Capture the cell that displays the provided text and extract its (X, Y) central coordinate. 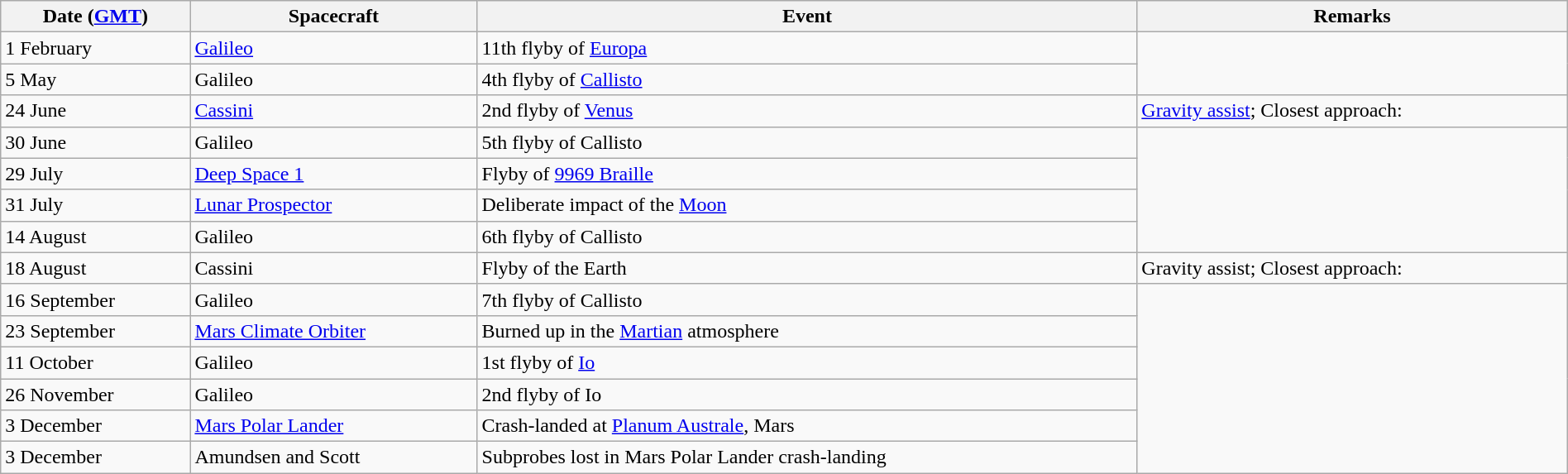
2nd flyby of Venus (807, 111)
1st flyby of Io (807, 362)
Deep Space 1 (334, 174)
Event (807, 17)
Flyby of the Earth (807, 268)
31 July (96, 205)
29 July (96, 174)
1 February (96, 48)
Mars Polar Lander (334, 426)
30 June (96, 142)
Spacecraft (334, 17)
11th flyby of Europa (807, 48)
Lunar Prospector (334, 205)
26 November (96, 395)
5th flyby of Callisto (807, 142)
Crash-landed at Planum Australe, Mars (807, 426)
Subprobes lost in Mars Polar Lander crash-landing (807, 457)
Deliberate impact of the Moon (807, 205)
6th flyby of Callisto (807, 237)
7th flyby of Callisto (807, 299)
Burned up in the Martian atmosphere (807, 331)
14 August (96, 237)
5 May (96, 79)
2nd flyby of Io (807, 395)
Date (GMT) (96, 17)
11 October (96, 362)
24 June (96, 111)
16 September (96, 299)
18 August (96, 268)
Amundsen and Scott (334, 457)
Remarks (1352, 17)
Flyby of 9969 Braille (807, 174)
23 September (96, 331)
4th flyby of Callisto (807, 79)
Mars Climate Orbiter (334, 331)
